Scan for the cell matching the given text and deliver its [x, y] coordinate at center. 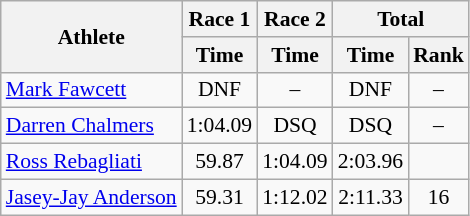
Mark Fawcett [92, 90]
2:11.33 [370, 197]
Jasey-Jay Anderson [92, 197]
2:03.96 [370, 162]
1:12.02 [294, 197]
Athlete [92, 36]
Race 2 [294, 19]
59.87 [220, 162]
Ross Rebagliati [92, 162]
Total [401, 19]
Darren Chalmers [92, 126]
59.31 [220, 197]
16 [438, 197]
Rank [438, 55]
Race 1 [220, 19]
